Locate the cell with the specified text and output its (X, Y) center coordinate. 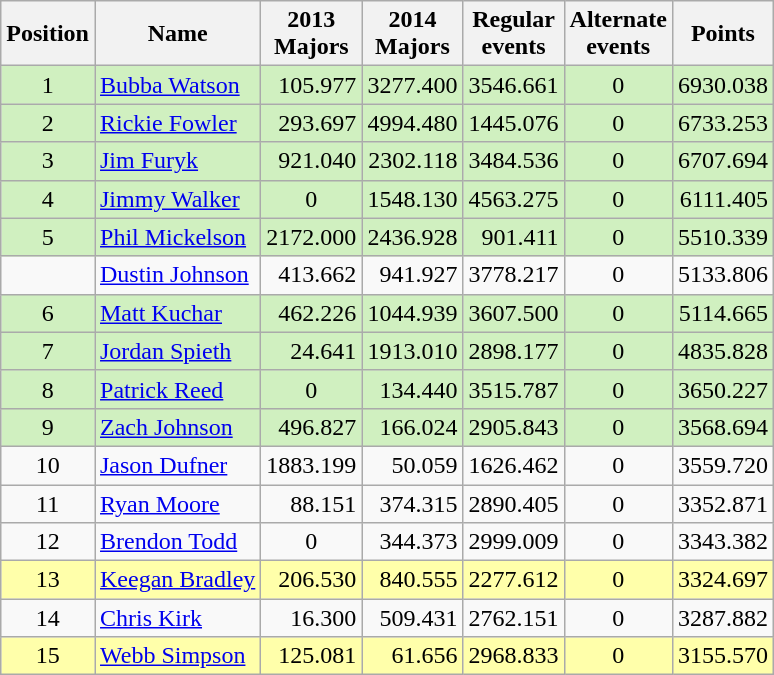
1548.130 (412, 199)
Regularevents (514, 34)
509.431 (412, 618)
2277.612 (514, 580)
2 (48, 123)
Jordan Spieth (177, 351)
6733.253 (722, 123)
9 (48, 427)
Jim Furyk (177, 161)
Keegan Bradley (177, 580)
2890.405 (514, 503)
4835.828 (722, 351)
2762.151 (514, 618)
3484.536 (514, 161)
3352.871 (722, 503)
2013Majors (312, 34)
4994.480 (412, 123)
166.024 (412, 427)
16.300 (312, 618)
134.440 (412, 389)
24.641 (312, 351)
105.977 (312, 85)
12 (48, 542)
3324.697 (722, 580)
374.315 (412, 503)
901.411 (514, 237)
206.530 (312, 580)
Phil Mickelson (177, 237)
3607.500 (514, 313)
2905.843 (514, 427)
7 (48, 351)
3155.570 (722, 656)
Chris Kirk (177, 618)
3650.227 (722, 389)
6930.038 (722, 85)
Webb Simpson (177, 656)
Jason Dufner (177, 465)
2999.009 (514, 542)
462.226 (312, 313)
50.059 (412, 465)
13 (48, 580)
5114.665 (722, 313)
4563.275 (514, 199)
61.656 (412, 656)
2436.928 (412, 237)
4 (48, 199)
1626.462 (514, 465)
6 (48, 313)
14 (48, 618)
2968.833 (514, 656)
Alternateevents (618, 34)
Brendon Todd (177, 542)
2014Majors (412, 34)
1 (48, 85)
11 (48, 503)
3 (48, 161)
5510.339 (722, 237)
2898.177 (514, 351)
2302.118 (412, 161)
3778.217 (514, 275)
Jimmy Walker (177, 199)
10 (48, 465)
2172.000 (312, 237)
413.662 (312, 275)
Matt Kuchar (177, 313)
3515.787 (514, 389)
941.927 (412, 275)
88.151 (312, 503)
1044.939 (412, 313)
Ryan Moore (177, 503)
6111.405 (722, 199)
8 (48, 389)
5 (48, 237)
921.040 (312, 161)
Dustin Johnson (177, 275)
Rickie Fowler (177, 123)
293.697 (312, 123)
1445.076 (514, 123)
6707.694 (722, 161)
3287.882 (722, 618)
5133.806 (722, 275)
1913.010 (412, 351)
Bubba Watson (177, 85)
496.827 (312, 427)
3546.661 (514, 85)
Patrick Reed (177, 389)
3559.720 (722, 465)
840.555 (412, 580)
15 (48, 656)
344.373 (412, 542)
Name (177, 34)
Points (722, 34)
125.081 (312, 656)
Position (48, 34)
3343.382 (722, 542)
Zach Johnson (177, 427)
1883.199 (312, 465)
3277.400 (412, 85)
3568.694 (722, 427)
